Output the [x, y] coordinate of the center of the cell containing the given text.  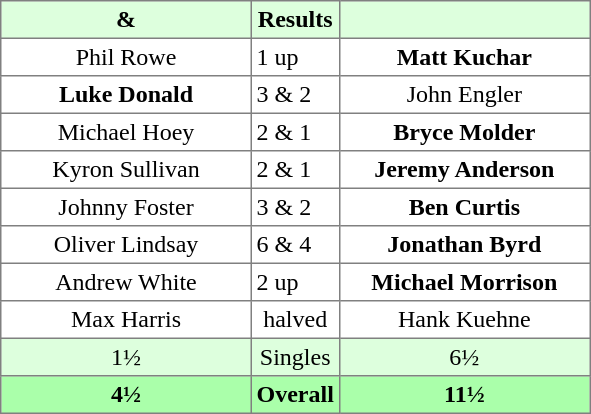
Results [295, 20]
Luke Donald [126, 95]
Johnny Foster [126, 207]
2 up [295, 282]
Jeremy Anderson [464, 170]
Hank Kuehne [464, 320]
Overall [295, 395]
Matt Kuchar [464, 57]
Kyron Sullivan [126, 170]
Phil Rowe [126, 57]
Michael Morrison [464, 282]
11½ [464, 395]
6½ [464, 357]
6 & 4 [295, 245]
Max Harris [126, 320]
Bryce Molder [464, 132]
halved [295, 320]
Andrew White [126, 282]
Jonathan Byrd [464, 245]
Michael Hoey [126, 132]
Ben Curtis [464, 207]
1 up [295, 57]
4½ [126, 395]
& [126, 20]
Singles [295, 357]
Oliver Lindsay [126, 245]
1½ [126, 357]
John Engler [464, 95]
